Search for the cell housing the specified text and yield its (X, Y) center coordinate. 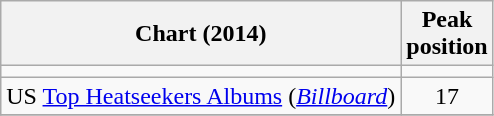
US Top Heatseekers Albums (Billboard) (201, 96)
Chart (2014) (201, 34)
17 (447, 96)
Peakposition (447, 34)
